Locate the cell with the specified text and output its (X, Y) center coordinate. 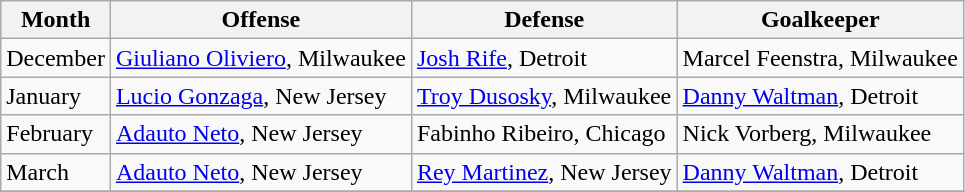
Defense (544, 20)
Month (56, 20)
Offense (260, 20)
Lucio Gonzaga, New Jersey (260, 96)
Troy Dusosky, Milwaukee (544, 96)
January (56, 96)
December (56, 58)
Nick Vorberg, Milwaukee (820, 134)
February (56, 134)
Giuliano Oliviero, Milwaukee (260, 58)
March (56, 172)
Marcel Feenstra, Milwaukee (820, 58)
Fabinho Ribeiro, Chicago (544, 134)
Rey Martinez, New Jersey (544, 172)
Josh Rife, Detroit (544, 58)
Goalkeeper (820, 20)
